Output the (x, y) coordinate of the center of the cell containing the given text.  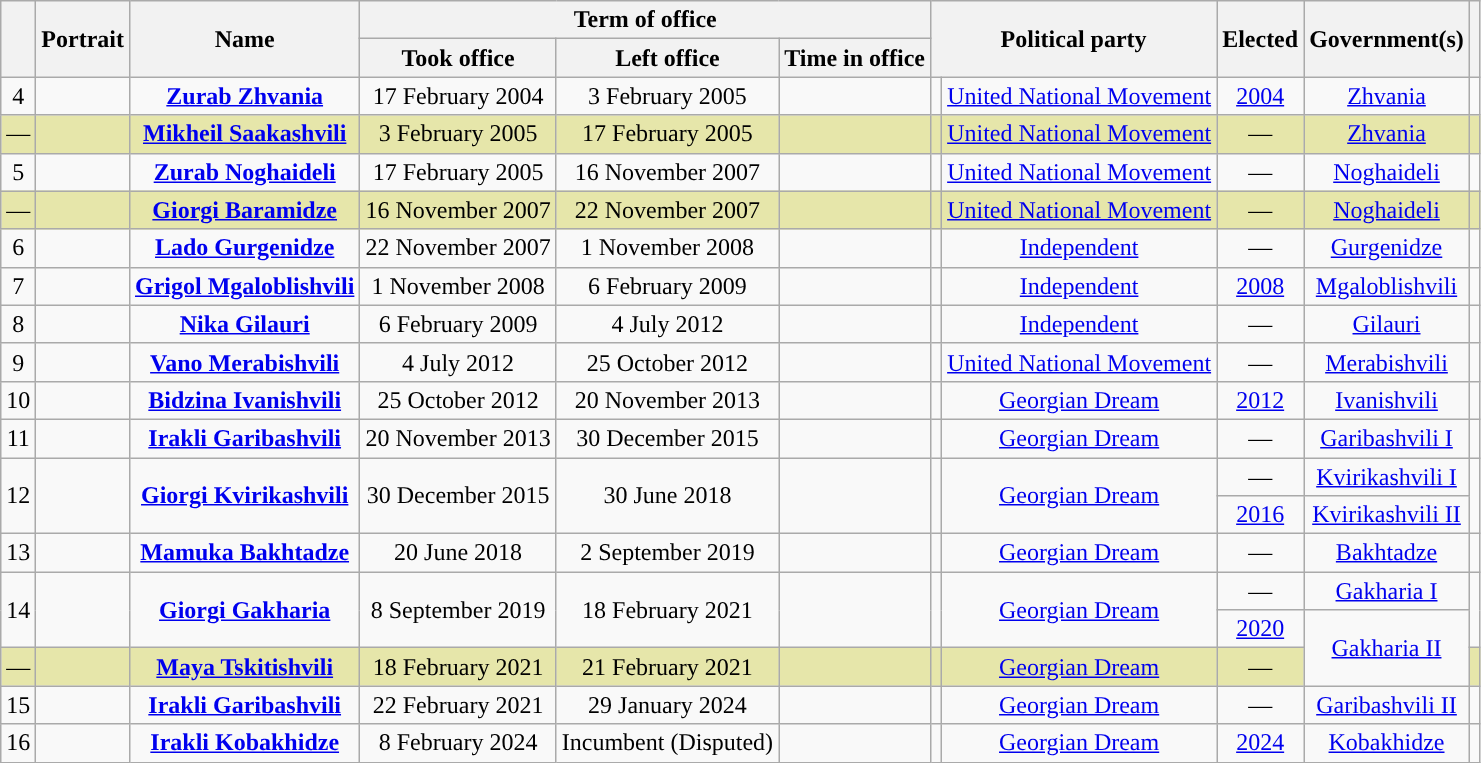
16 (18, 743)
2024 (1260, 743)
Giorgi Baramidze (244, 210)
Government(s) (1387, 39)
2 September 2019 (667, 553)
Nika Gilauri (244, 324)
4 (18, 96)
8 February 2024 (458, 743)
Mgaloblishvili (1387, 286)
Lado Gurgenidze (244, 248)
Political party (1074, 39)
Giorgi Kvirikashvili (244, 496)
5 (18, 172)
Time in office (855, 58)
Kvirikashvili I (1387, 477)
8 September 2019 (458, 610)
20 June 2018 (458, 553)
Bakhtadze (1387, 553)
21 February 2021 (667, 667)
Grigol Mgaloblishvili (244, 286)
2012 (1260, 400)
Irakli Kobakhidze (244, 743)
14 (18, 610)
Vano Merabishvili (244, 362)
17 February 2004 (458, 96)
29 January 2024 (667, 705)
12 (18, 496)
Elected (1260, 39)
11 (18, 438)
Mikheil Saakashvili (244, 134)
2008 (1260, 286)
Gakharia I (1387, 591)
Garibashvili II (1387, 705)
30 June 2018 (667, 496)
Took office (458, 58)
Zurab Zhvania (244, 96)
Gilauri (1387, 324)
22 February 2021 (458, 705)
Garibashvili I (1387, 438)
15 (18, 705)
Left office (667, 58)
Bidzina Ivanishvili (244, 400)
6 (18, 248)
Ivanishvili (1387, 400)
Giorgi Gakharia (244, 610)
Gakharia II (1387, 648)
Portrait (83, 39)
9 (18, 362)
7 (18, 286)
Gurgenidze (1387, 248)
13 (18, 553)
Zurab Noghaideli (244, 172)
2020 (1260, 629)
Maya Tskitishvili (244, 667)
8 (18, 324)
Incumbent (Disputed) (667, 743)
Term of office (646, 20)
10 (18, 400)
Merabishvili (1387, 362)
Kvirikashvili II (1387, 515)
2016 (1260, 515)
Name (244, 39)
Mamuka Bakhtadze (244, 553)
2004 (1260, 96)
Kobakhidze (1387, 743)
